Search for the cell housing the specified text and yield its (x, y) center coordinate. 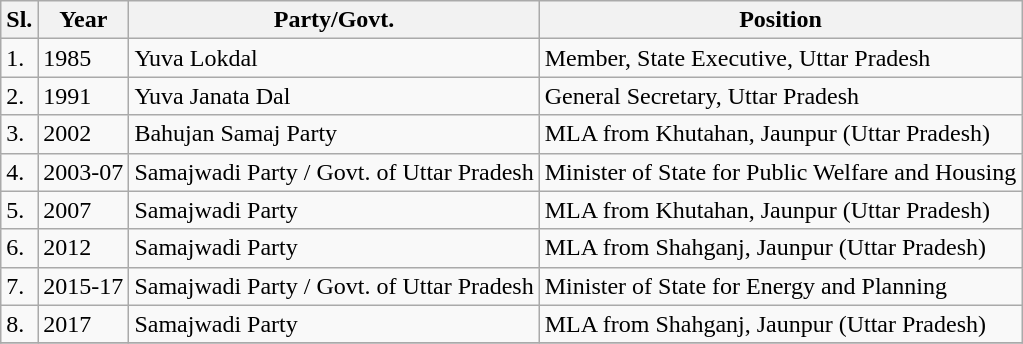
5. (20, 210)
Yuva Lokdal (334, 58)
3. (20, 134)
2015-17 (84, 286)
Year (84, 20)
2. (20, 96)
8. (20, 324)
Position (780, 20)
4. (20, 172)
2012 (84, 248)
2003-07 (84, 172)
Member, State Executive, Uttar Pradesh (780, 58)
General Secretary, Uttar Pradesh (780, 96)
Bahujan Samaj Party (334, 134)
7. (20, 286)
Party/Govt. (334, 20)
2007 (84, 210)
1985 (84, 58)
Minister of State for Public Welfare and Housing (780, 172)
2002 (84, 134)
1991 (84, 96)
6. (20, 248)
Minister of State for Energy and Planning (780, 286)
2017 (84, 324)
1. (20, 58)
Sl. (20, 20)
Yuva Janata Dal (334, 96)
